Determine the [x, y] coordinate at the center of the cell enclosing the given text.  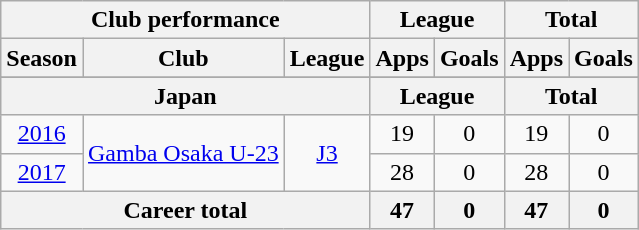
2017 [42, 172]
Club [183, 58]
Club performance [186, 20]
Career total [186, 210]
Season [42, 58]
Japan [186, 96]
Gamba Osaka U-23 [183, 153]
2016 [42, 134]
J3 [327, 153]
